Pinpoint the cell where the given text exists, returning its [x, y] midpoint coordinate. 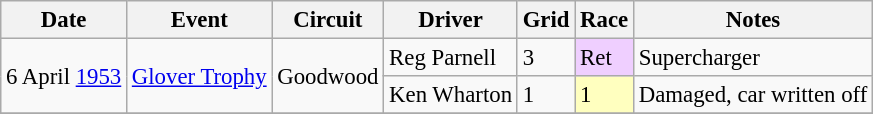
Damaged, car written off [752, 95]
6 April 1953 [64, 76]
Race [604, 20]
Driver [451, 20]
Event [200, 20]
Supercharger [752, 58]
3 [546, 58]
Grid [546, 20]
Glover Trophy [200, 76]
Date [64, 20]
Ken Wharton [451, 95]
Circuit [328, 20]
Notes [752, 20]
Goodwood [328, 76]
Reg Parnell [451, 58]
Ret [604, 58]
